Locate the cell with the specified text and output its (x, y) center coordinate. 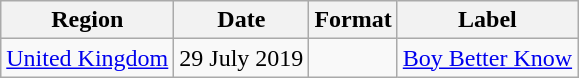
29 July 2019 (242, 58)
Label (487, 20)
United Kingdom (88, 58)
Boy Better Know (487, 58)
Region (88, 20)
Format (353, 20)
Date (242, 20)
